Scan for the cell matching the given text and deliver its [X, Y] coordinate at center. 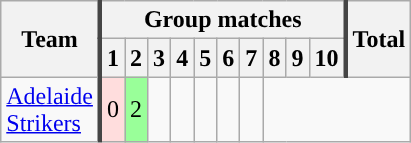
6 [228, 58]
10 [328, 58]
0 [112, 110]
4 [182, 58]
1 [112, 58]
Group matches [223, 20]
8 [274, 58]
AdelaideStrikers [50, 110]
Total [378, 39]
7 [252, 58]
3 [160, 58]
9 [298, 58]
5 [206, 58]
Team [50, 39]
